Detect which cell encompasses the target text, then output its [x, y] center coordinate. 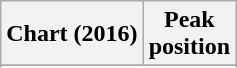
Chart (2016) [72, 34]
Peak position [189, 34]
